For the text-containing cell, return its midpoint in [x, y] coordinate format. 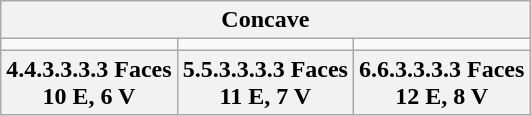
Concave [266, 20]
4.4.3.3.3.3 Faces10 E, 6 V [89, 82]
5.5.3.3.3.3 Faces11 E, 7 V [265, 82]
6.6.3.3.3.3 Faces12 E, 8 V [441, 82]
